Find where the given text appears and provide that cell's center as (X, Y) coordinate. 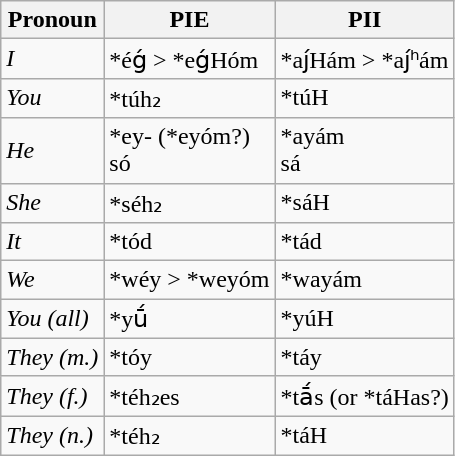
*ey- (*eyóm?)só (190, 150)
She (52, 203)
*yū́ (190, 319)
They (m.) (52, 357)
*tád (364, 242)
*tód (190, 242)
*túh₂ (190, 98)
You (all) (52, 319)
*yúH (364, 319)
I (52, 59)
*táH (364, 436)
*táy (364, 357)
They (n.) (52, 436)
*tóy (190, 357)
*éǵ > *eǵHóm (190, 59)
He (52, 150)
*ayámsá (364, 150)
*téh₂es (190, 396)
PIE (190, 20)
They (f.) (52, 396)
*téh₂ (190, 436)
We (52, 280)
*tā́s (or *táHas?) (364, 396)
*wayám (364, 280)
You (52, 98)
*wéy > *weyóm (190, 280)
PII (364, 20)
It (52, 242)
*sáH (364, 203)
*aȷ́Hám > *aȷ́ʰám (364, 59)
*séh₂ (190, 203)
Pronoun (52, 20)
*túH (364, 98)
